Return [X, Y] of the center of cell containing provided text 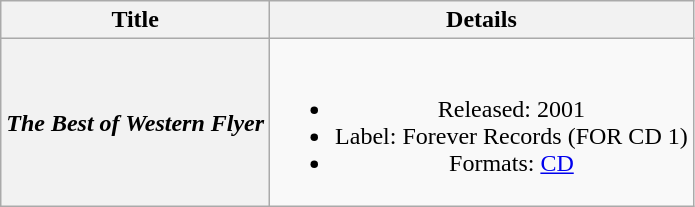
Title [136, 20]
The Best of Western Flyer [136, 122]
Released: 2001Label: Forever Records (FOR CD 1)Formats: CD [482, 122]
Details [482, 20]
